Return the (x, y) coordinate for the center point of the cell that contains the specified text.  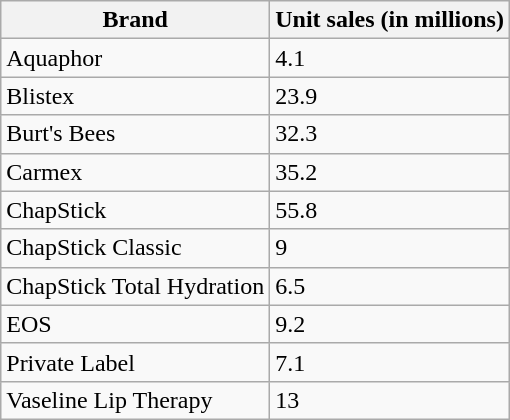
Vaseline Lip Therapy (136, 400)
23.9 (390, 96)
ChapStick (136, 210)
EOS (136, 324)
9 (390, 248)
9.2 (390, 324)
Blistex (136, 96)
55.8 (390, 210)
7.1 (390, 362)
Brand (136, 20)
ChapStick Total Hydration (136, 286)
32.3 (390, 134)
Carmex (136, 172)
Aquaphor (136, 58)
13 (390, 400)
Private Label (136, 362)
4.1 (390, 58)
Unit sales (in millions) (390, 20)
Burt's Bees (136, 134)
6.5 (390, 286)
35.2 (390, 172)
ChapStick Classic (136, 248)
